Search for the cell housing the specified text and yield its (X, Y) center coordinate. 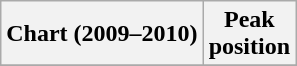
Peakposition (249, 34)
Chart (2009–2010) (102, 34)
